Identify which cell holds the provided text, then report its [X, Y] central coordinate. 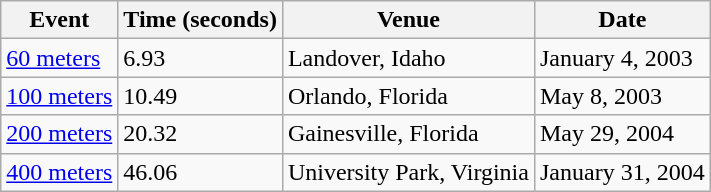
100 meters [60, 96]
20.32 [200, 134]
Orlando, Florida [408, 96]
May 29, 2004 [622, 134]
Event [60, 20]
Date [622, 20]
200 meters [60, 134]
10.49 [200, 96]
46.06 [200, 172]
University Park, Virginia [408, 172]
Time (seconds) [200, 20]
Venue [408, 20]
60 meters [60, 58]
400 meters [60, 172]
Gainesville, Florida [408, 134]
January 4, 2003 [622, 58]
May 8, 2003 [622, 96]
Landover, Idaho [408, 58]
January 31, 2004 [622, 172]
6.93 [200, 58]
